Extract the [X, Y] coordinate from the center of the cell holding the provided text.  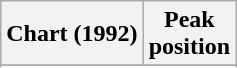
Peakposition [189, 34]
Chart (1992) [72, 34]
